Capture the cell that displays the provided text and extract its [x, y] central coordinate. 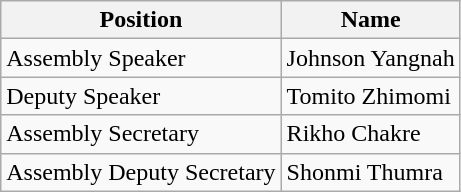
Assembly Secretary [141, 134]
Johnson Yangnah [370, 58]
Assembly Speaker [141, 58]
Assembly Deputy Secretary [141, 172]
Tomito Zhimomi [370, 96]
Shonmi Thumra [370, 172]
Name [370, 20]
Position [141, 20]
Rikho Chakre [370, 134]
Deputy Speaker [141, 96]
